Capture the cell that displays the provided text and extract its [x, y] central coordinate. 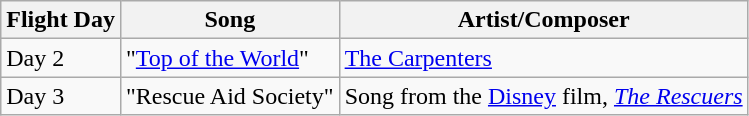
"Rescue Aid Society" [230, 96]
Song from the Disney film, The Rescuers [544, 96]
"Top of the World" [230, 58]
Day 3 [61, 96]
Day 2 [61, 58]
Song [230, 20]
The Carpenters [544, 58]
Flight Day [61, 20]
Artist/Composer [544, 20]
